Provide the (X, Y) coordinate of the cell's center where the given text is located.  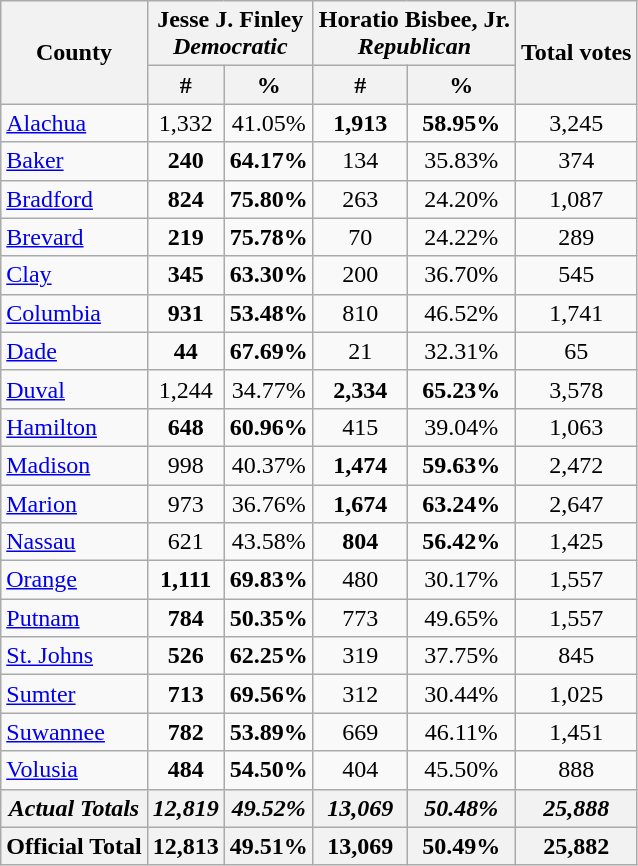
Marion (74, 503)
1,332 (186, 123)
3,578 (576, 389)
St. Johns (74, 656)
998 (186, 465)
59.63% (461, 465)
526 (186, 656)
Alachua (74, 123)
648 (186, 427)
63.24% (461, 503)
25,888 (576, 808)
1,474 (360, 465)
Columbia (74, 313)
545 (576, 275)
Baker (74, 161)
263 (360, 199)
58.95% (461, 123)
810 (360, 313)
621 (186, 542)
65.23% (461, 389)
1,244 (186, 389)
824 (186, 199)
931 (186, 313)
289 (576, 237)
65 (576, 351)
46.11% (461, 732)
404 (360, 770)
12,819 (186, 808)
62.25% (268, 656)
1,087 (576, 199)
713 (186, 694)
Jesse J. Finley Democratic (230, 34)
69.83% (268, 580)
Clay (74, 275)
44 (186, 351)
45.50% (461, 770)
32.31% (461, 351)
669 (360, 732)
Suwannee (74, 732)
2,647 (576, 503)
36.76% (268, 503)
782 (186, 732)
50.49% (461, 846)
Nassau (74, 542)
43.58% (268, 542)
1,111 (186, 580)
53.48% (268, 313)
49.51% (268, 846)
70 (360, 237)
75.80% (268, 199)
200 (360, 275)
54.50% (268, 770)
Sumter (74, 694)
Actual Totals (74, 808)
39.04% (461, 427)
Putnam (74, 618)
46.52% (461, 313)
2,334 (360, 389)
30.44% (461, 694)
36.70% (461, 275)
35.83% (461, 161)
2,472 (576, 465)
63.30% (268, 275)
845 (576, 656)
Total votes (576, 52)
25,882 (576, 846)
219 (186, 237)
1,741 (576, 313)
1,063 (576, 427)
1,425 (576, 542)
Duval (74, 389)
37.75% (461, 656)
69.56% (268, 694)
484 (186, 770)
67.69% (268, 351)
21 (360, 351)
49.65% (461, 618)
1,674 (360, 503)
3,245 (576, 123)
415 (360, 427)
784 (186, 618)
64.17% (268, 161)
319 (360, 656)
Horatio Bisbee, Jr. Republican (414, 34)
40.37% (268, 465)
345 (186, 275)
53.89% (268, 732)
1,913 (360, 123)
973 (186, 503)
24.20% (461, 199)
24.22% (461, 237)
Hamilton (74, 427)
50.48% (461, 808)
Brevard (74, 237)
75.78% (268, 237)
312 (360, 694)
Bradford (74, 199)
Official Total (74, 846)
60.96% (268, 427)
34.77% (268, 389)
Orange (74, 580)
12,813 (186, 846)
480 (360, 580)
30.17% (461, 580)
1,451 (576, 732)
773 (360, 618)
56.42% (461, 542)
374 (576, 161)
50.35% (268, 618)
41.05% (268, 123)
Dade (74, 351)
County (74, 52)
1,025 (576, 694)
240 (186, 161)
49.52% (268, 808)
888 (576, 770)
Madison (74, 465)
804 (360, 542)
Volusia (74, 770)
134 (360, 161)
